Capture the cell that displays the provided text and extract its [x, y] central coordinate. 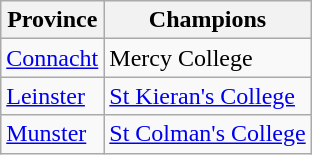
St Colman's College [208, 134]
Champions [208, 20]
St Kieran's College [208, 96]
Connacht [52, 58]
Mercy College [208, 58]
Leinster [52, 96]
Munster [52, 134]
Province [52, 20]
